For the text-containing cell, return its midpoint in [x, y] coordinate format. 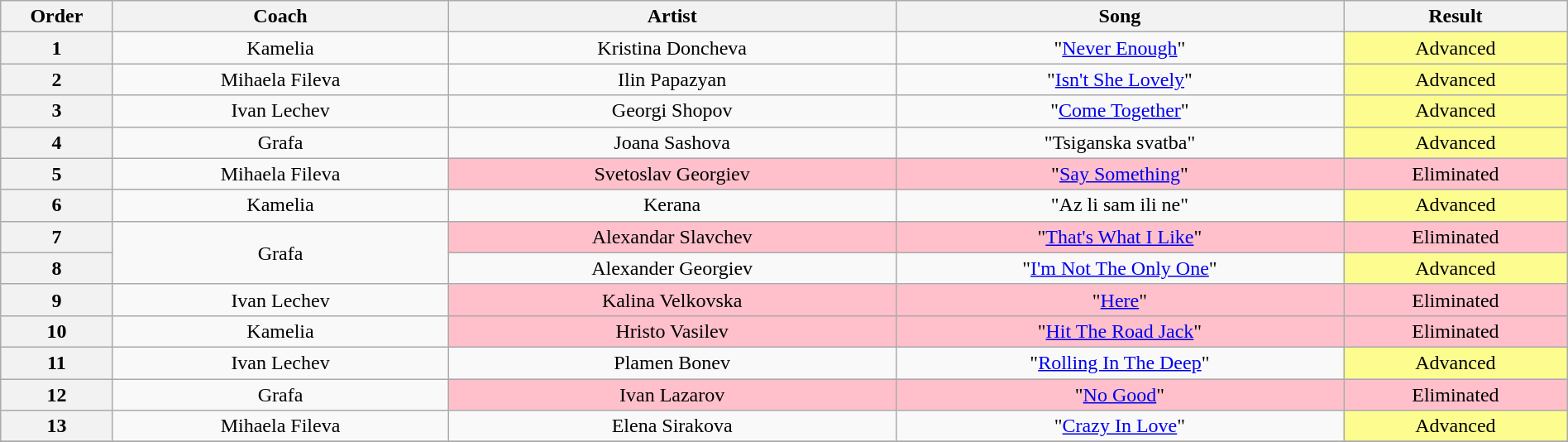
"Az li sam ili ne" [1120, 205]
6 [56, 205]
Order [56, 17]
1 [56, 48]
"Come Together" [1120, 111]
8 [56, 268]
Coach [280, 17]
"Here" [1120, 300]
Kalina Velkovska [672, 300]
Artist [672, 17]
Alexandar Slavchev [672, 237]
Alexander Georgiev [672, 268]
Svetoslav Georgiev [672, 174]
9 [56, 300]
Joana Sashova [672, 142]
Georgi Shopov [672, 111]
"Rolling In The Deep" [1120, 363]
"Say Something" [1120, 174]
2 [56, 79]
Plamen Bonev [672, 363]
12 [56, 395]
13 [56, 426]
Ilin Papazyan [672, 79]
7 [56, 237]
"Isn't She Lovely" [1120, 79]
Kristina Doncheva [672, 48]
3 [56, 111]
5 [56, 174]
Kerana [672, 205]
"No Good" [1120, 395]
"Tsiganska svatba" [1120, 142]
"Hit The Road Jack" [1120, 331]
Result [1456, 17]
4 [56, 142]
"Never Enough" [1120, 48]
Hristo Vasilev [672, 331]
"That's What I Like" [1120, 237]
Elena Sirakova [672, 426]
11 [56, 363]
"I'm Not The Only One" [1120, 268]
"Crazy In Love" [1120, 426]
Ivan Lazarov [672, 395]
Song [1120, 17]
10 [56, 331]
